Search for the cell housing the specified text and yield its [X, Y] center coordinate. 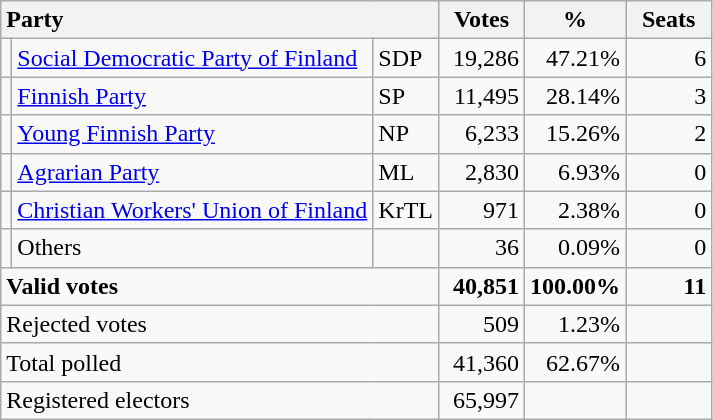
ML [406, 172]
1.23% [576, 324]
41,360 [482, 362]
28.14% [576, 96]
Seats [669, 20]
509 [482, 324]
40,851 [482, 286]
62.67% [576, 362]
2.38% [576, 210]
19,286 [482, 58]
Votes [482, 20]
65,997 [482, 400]
2 [669, 134]
971 [482, 210]
6,233 [482, 134]
3 [669, 96]
100.00% [576, 286]
36 [482, 248]
11,495 [482, 96]
Others [192, 248]
47.21% [576, 58]
11 [669, 286]
% [576, 20]
6 [669, 58]
Agrarian Party [192, 172]
15.26% [576, 134]
KrTL [406, 210]
Finnish Party [192, 96]
Registered electors [220, 400]
Valid votes [220, 286]
Social Democratic Party of Finland [192, 58]
Total polled [220, 362]
2,830 [482, 172]
SDP [406, 58]
6.93% [576, 172]
NP [406, 134]
Young Finnish Party [192, 134]
Party [220, 20]
0.09% [576, 248]
Rejected votes [220, 324]
Christian Workers' Union of Finland [192, 210]
SP [406, 96]
